Return (X, Y) of the center of cell containing provided text 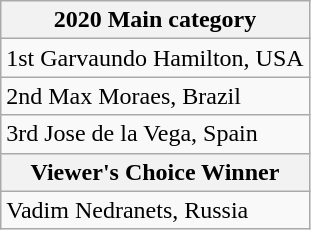
1st Garvaundo Hamilton, USA (155, 58)
Vadim Nedranets, Russia (155, 210)
Viewer's Choice Winner (155, 172)
2nd Max Moraes, Brazil (155, 96)
3rd Jose de la Vega, Spain (155, 134)
2020 Main category (155, 20)
